Identify which cell holds the provided text, then report its [x, y] central coordinate. 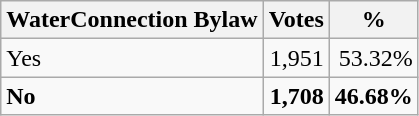
1,951 [296, 58]
Yes [132, 58]
No [132, 96]
WaterConnection Bylaw [132, 20]
1,708 [296, 96]
53.32% [374, 58]
% [374, 20]
46.68% [374, 96]
Votes [296, 20]
